Return the (x, y) coordinate for the center point of the cell that contains the specified text.  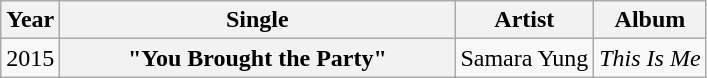
Artist (524, 20)
Album (650, 20)
Single (258, 20)
Samara Yung (524, 58)
Year (30, 20)
"You Brought the Party" (258, 58)
2015 (30, 58)
This Is Me (650, 58)
